Capture the cell that displays the provided text and extract its [x, y] central coordinate. 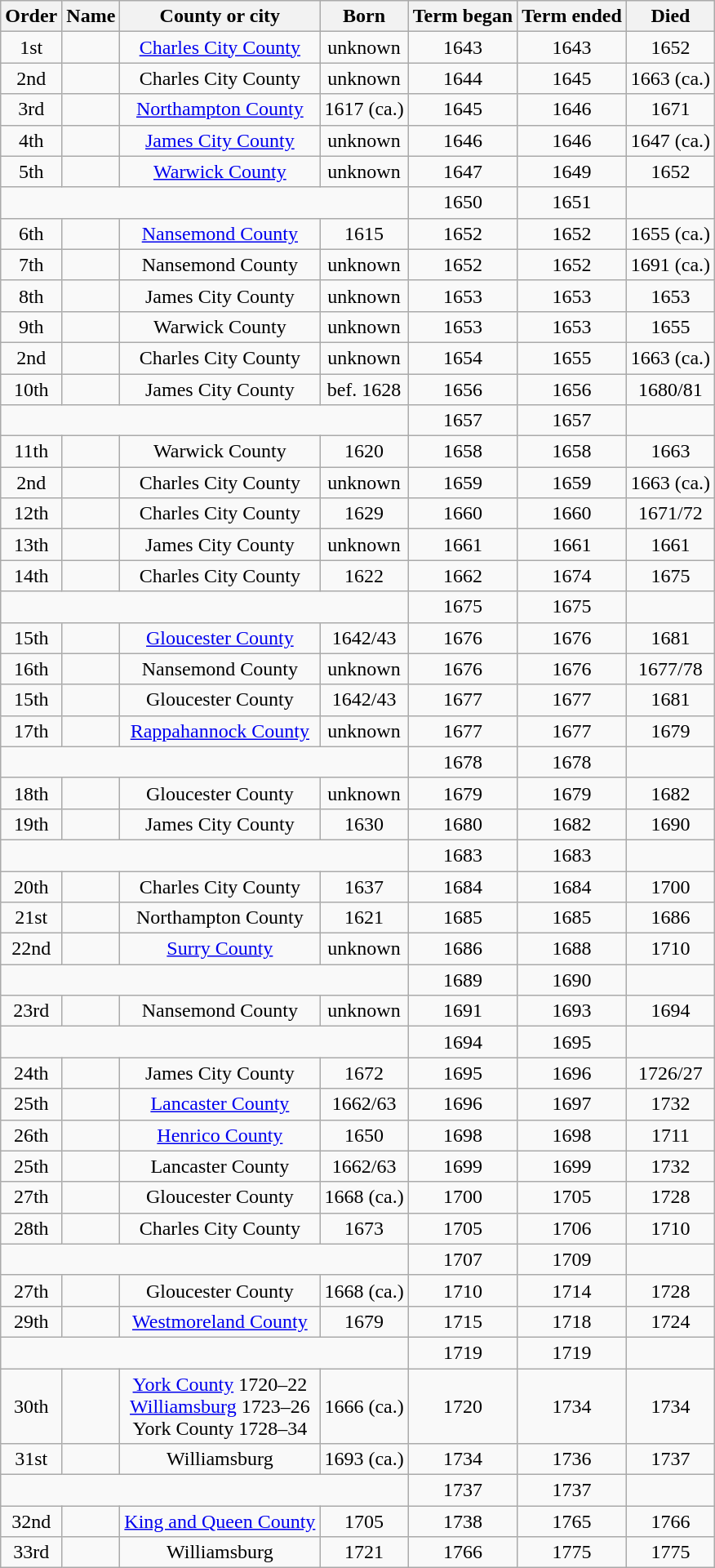
1671 [670, 109]
York County 1720–22Williamsburg 1723–26York County 1728–34 [220, 1406]
28th [31, 1228]
3rd [31, 109]
1697 [572, 1104]
1736 [572, 1459]
1714 [572, 1290]
1672 [364, 1073]
1726/27 [670, 1073]
1617 (ca.) [364, 109]
30th [31, 1406]
6th [31, 234]
1673 [364, 1228]
29th [31, 1321]
22nd [31, 949]
13th [31, 545]
1680/81 [670, 390]
1630 [364, 824]
31st [31, 1459]
1738 [463, 1521]
1647 [463, 171]
1647 (ca.) [670, 140]
26th [31, 1135]
1718 [572, 1321]
County or city [220, 16]
1651 [572, 203]
Henrico County [220, 1135]
14th [31, 576]
1615 [364, 234]
1707 [463, 1259]
11th [31, 452]
20th [31, 886]
1637 [364, 886]
1666 (ca.) [364, 1406]
1674 [572, 576]
19th [31, 824]
32nd [31, 1521]
5th [31, 171]
10th [31, 390]
1663 [670, 452]
bef. 1628 [364, 390]
7th [31, 265]
Name [91, 16]
1720 [463, 1406]
12th [31, 514]
18th [31, 793]
1629 [364, 514]
1706 [572, 1228]
1689 [463, 980]
16th [31, 669]
Order [31, 16]
Surry County [220, 949]
1688 [572, 949]
King and Queen County [220, 1521]
1649 [572, 171]
1680 [463, 824]
21st [31, 918]
24th [31, 1073]
1655 (ca.) [670, 234]
1620 [364, 452]
Died [670, 16]
17th [31, 731]
23rd [31, 1011]
1693 (ca.) [364, 1459]
1644 [463, 78]
Born [364, 16]
Term began [463, 16]
1765 [572, 1521]
4th [31, 140]
1709 [572, 1259]
1662 [463, 576]
1691 (ca.) [670, 265]
1654 [463, 358]
1621 [364, 918]
9th [31, 327]
1711 [670, 1135]
1677/78 [670, 669]
1715 [463, 1321]
Westmoreland County [220, 1321]
1724 [670, 1321]
1622 [364, 576]
Rappahannock County [220, 731]
1721 [364, 1552]
1671/72 [670, 514]
33rd [31, 1552]
1693 [572, 1011]
1691 [463, 1011]
1st [31, 47]
Term ended [572, 16]
8th [31, 296]
